Locate the cell with the specified text and output its [X, Y] center coordinate. 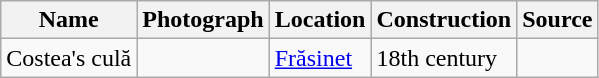
18th century [444, 58]
Location [320, 20]
Source [558, 20]
Photograph [203, 20]
Frăsinet [320, 58]
Costea's culă [69, 58]
Name [69, 20]
Construction [444, 20]
